Locate the cell with the specified text and output its (X, Y) center coordinate. 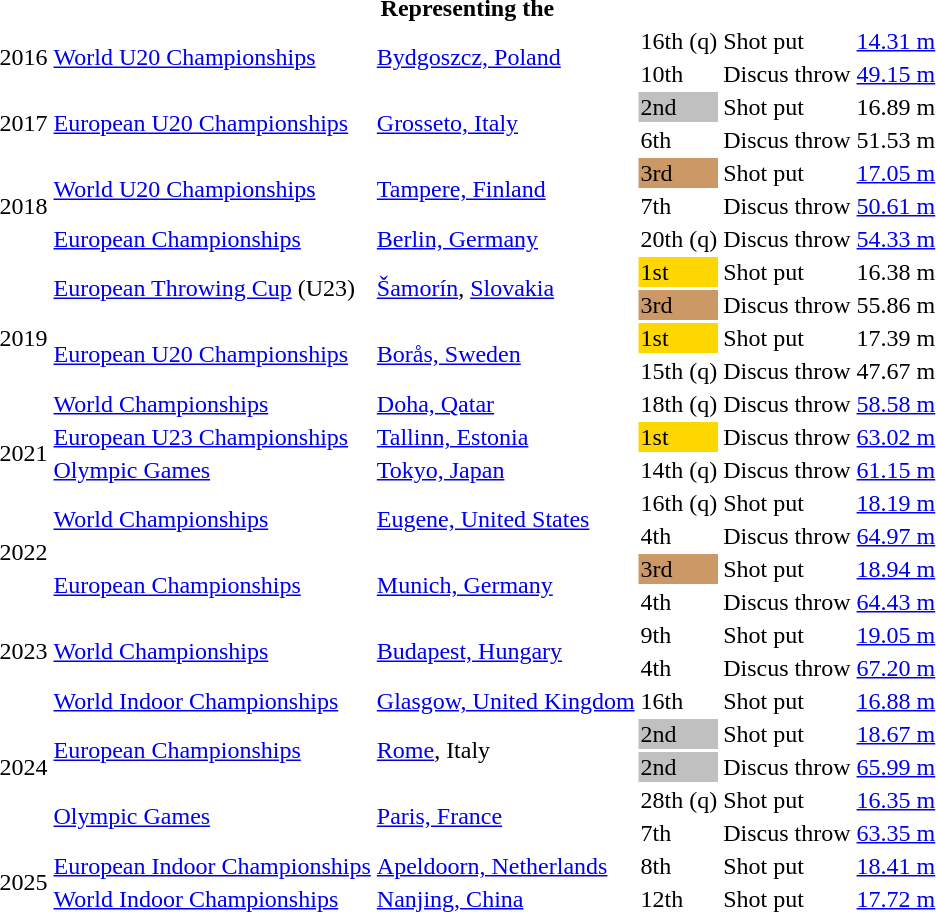
18th (q) (679, 404)
European Throwing Cup (U23) (212, 288)
World Indoor Championships (212, 701)
Rome, Italy (506, 750)
20th (q) (679, 239)
10th (679, 74)
Munich, Germany (506, 586)
Eugene, United States (506, 520)
Paris, France (506, 816)
6th (679, 140)
Apeldoorn, Netherlands (506, 866)
Tampere, Finland (506, 190)
28th (q) (679, 800)
Glasgow, United Kingdom (506, 701)
Budapest, Hungary (506, 652)
European Indoor Championships (212, 866)
16th (679, 701)
Šamorín, Slovakia (506, 288)
8th (679, 866)
14th (q) (679, 470)
Grosseto, Italy (506, 124)
Berlin, Germany (506, 239)
Tallinn, Estonia (506, 437)
9th (679, 635)
Borås, Sweden (506, 354)
15th (q) (679, 371)
Doha, Qatar (506, 404)
Tokyo, Japan (506, 470)
Bydgoszcz, Poland (506, 58)
European U23 Championships (212, 437)
